Identify which cell holds the provided text, then report its (x, y) central coordinate. 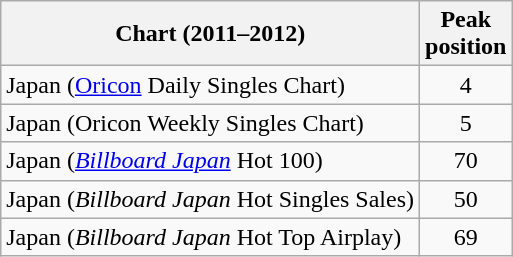
50 (466, 199)
Chart (2011–2012) (210, 34)
70 (466, 161)
Japan (Billboard Japan Hot Singles Sales) (210, 199)
Japan (Oricon Weekly Singles Chart) (210, 123)
Japan (Billboard Japan Hot 100) (210, 161)
Japan (Oricon Daily Singles Chart) (210, 85)
Japan (Billboard Japan Hot Top Airplay) (210, 237)
Peakposition (466, 34)
5 (466, 123)
4 (466, 85)
69 (466, 237)
